Pinpoint the cell where the given text exists, returning its [X, Y] midpoint coordinate. 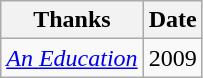
Date [172, 20]
2009 [172, 58]
An Education [72, 58]
Thanks [72, 20]
